Output the [x, y] coordinate of the center of the cell containing the given text.  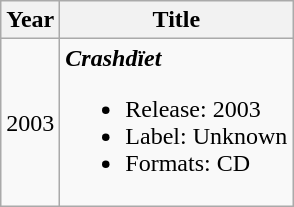
2003 [30, 122]
CrashdïetRelease: 2003Label: UnknownFormats: CD [176, 122]
Title [176, 20]
Year [30, 20]
